Capture the cell that displays the provided text and extract its (x, y) central coordinate. 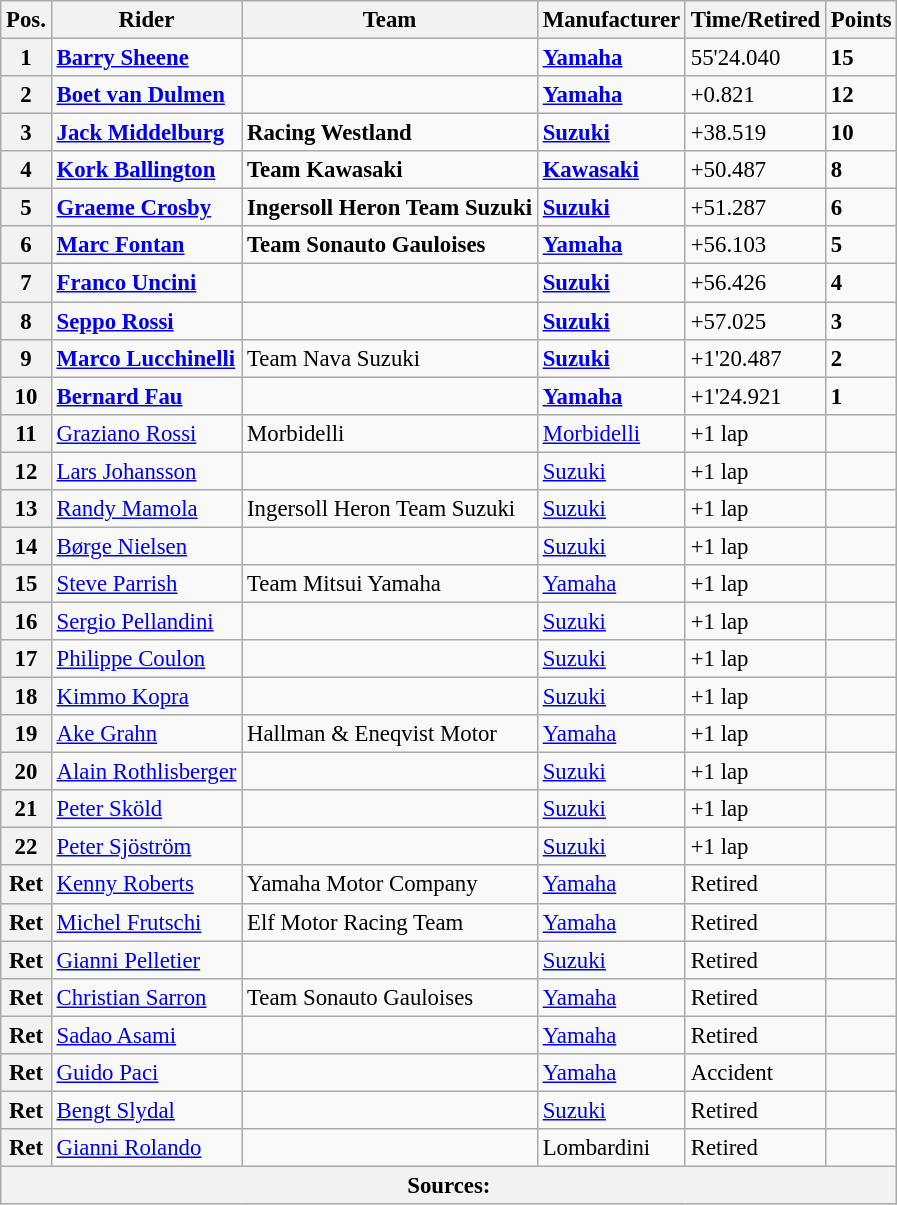
Lombardini (611, 1148)
Jack Middelburg (146, 133)
Alain Rothlisberger (146, 772)
16 (26, 621)
14 (26, 546)
Yamaha Motor Company (390, 885)
Steve Parrish (146, 584)
11 (26, 433)
Elf Motor Racing Team (390, 922)
Gianni Pelletier (146, 960)
Bernard Fau (146, 396)
Kork Ballington (146, 170)
Peter Sjöström (146, 847)
Team Kawasaki (390, 170)
+50.487 (755, 170)
Ake Grahn (146, 734)
Time/Retired (755, 20)
Racing Westland (390, 133)
22 (26, 847)
Manufacturer (611, 20)
Lars Johansson (146, 471)
20 (26, 772)
Sources: (449, 1185)
Rider (146, 20)
Marco Lucchinelli (146, 358)
Seppo Rossi (146, 321)
Kenny Roberts (146, 885)
Accident (755, 1073)
+51.287 (755, 208)
Barry Sheene (146, 58)
Børge Nielsen (146, 546)
17 (26, 659)
Christian Sarron (146, 997)
Team Mitsui Yamaha (390, 584)
21 (26, 809)
Gianni Rolando (146, 1148)
+56.426 (755, 283)
Michel Frutschi (146, 922)
+1'20.487 (755, 358)
Franco Uncini (146, 283)
Boet van Dulmen (146, 95)
Sergio Pellandini (146, 621)
9 (26, 358)
7 (26, 283)
13 (26, 509)
+38.519 (755, 133)
Team (390, 20)
Graziano Rossi (146, 433)
55'24.040 (755, 58)
Pos. (26, 20)
Kawasaki (611, 170)
+0.821 (755, 95)
Sadao Asami (146, 1035)
+1'24.921 (755, 396)
Bengt Slydal (146, 1110)
Points (862, 20)
Hallman & Eneqvist Motor (390, 734)
Graeme Crosby (146, 208)
Guido Paci (146, 1073)
Randy Mamola (146, 509)
18 (26, 697)
Peter Sköld (146, 809)
Team Nava Suzuki (390, 358)
19 (26, 734)
+57.025 (755, 321)
Philippe Coulon (146, 659)
Kimmo Kopra (146, 697)
Marc Fontan (146, 245)
+56.103 (755, 245)
